Return (X, Y) of the center of cell containing provided text 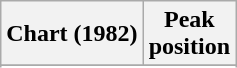
Chart (1982) (72, 34)
Peakposition (189, 34)
